Return the [X, Y] coordinate for the center point of the cell that contains the specified text.  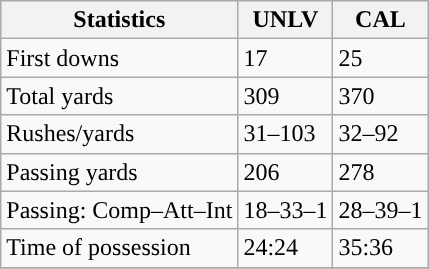
31–103 [286, 134]
Total yards [120, 96]
278 [380, 172]
UNLV [286, 20]
28–39–1 [380, 210]
309 [286, 96]
First downs [120, 58]
24:24 [286, 248]
Time of possession [120, 248]
Passing: Comp–Att–Int [120, 210]
Statistics [120, 20]
32–92 [380, 134]
35:36 [380, 248]
17 [286, 58]
Passing yards [120, 172]
370 [380, 96]
18–33–1 [286, 210]
Rushes/yards [120, 134]
206 [286, 172]
CAL [380, 20]
25 [380, 58]
